Extract the (X, Y) coordinate from the center of the cell holding the provided text.  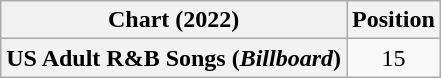
US Adult R&B Songs (Billboard) (174, 58)
Chart (2022) (174, 20)
15 (394, 58)
Position (394, 20)
